Locate the cell with the specified text and output its [X, Y] center coordinate. 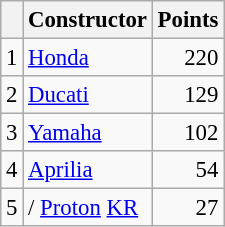
Aprilia [88, 170]
129 [188, 95]
Ducati [88, 95]
/ Proton KR [88, 208]
102 [188, 133]
Yamaha [88, 133]
4 [12, 170]
5 [12, 208]
Points [188, 20]
220 [188, 58]
1 [12, 58]
3 [12, 133]
Constructor [88, 20]
Honda [88, 58]
2 [12, 95]
54 [188, 170]
27 [188, 208]
